Extract the (X, Y) coordinate from the center of the cell holding the provided text.  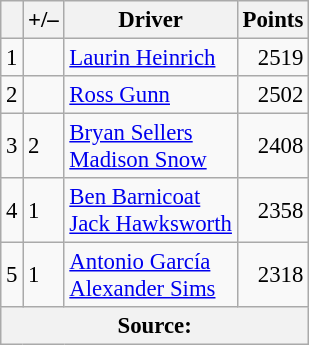
Driver (150, 20)
4 (12, 210)
5 (12, 276)
3 (12, 146)
2318 (272, 276)
Laurin Heinrich (150, 58)
Ben Barnicoat Jack Hawksworth (150, 210)
+/– (44, 20)
Bryan Sellers Madison Snow (150, 146)
Antonio García Alexander Sims (150, 276)
2358 (272, 210)
2519 (272, 58)
2408 (272, 146)
2502 (272, 95)
Ross Gunn (150, 95)
Points (272, 20)
